Scan for the cell matching the given text and deliver its (X, Y) coordinate at center. 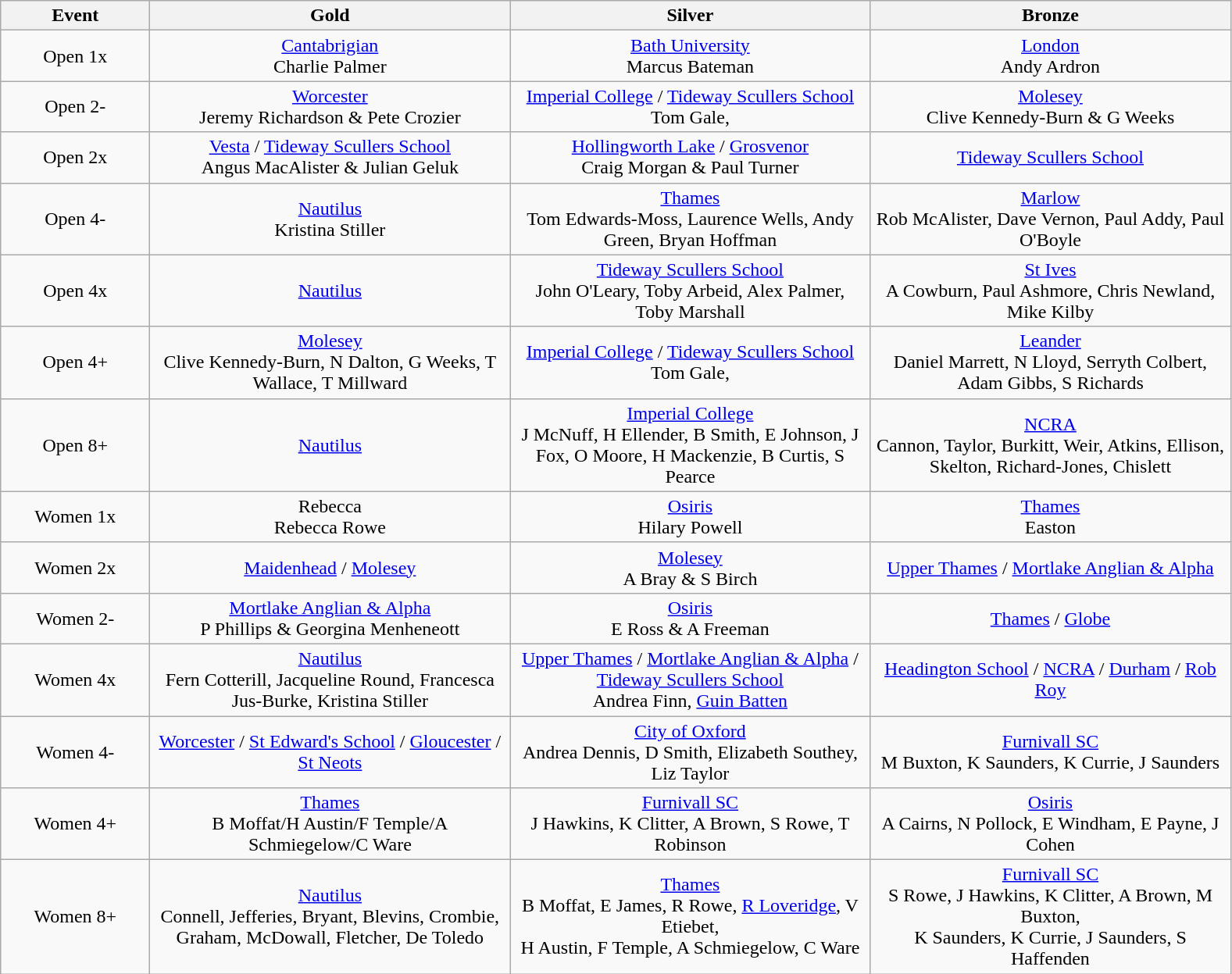
Mortlake Anglian & AlphaP Phillips & Georgina Menheneott (330, 619)
Open 4x (75, 291)
OsirisE Ross & A Freeman (691, 619)
St Ives A Cowburn, Paul Ashmore, Chris Newland, Mike Kilby (1050, 291)
Tideway Scullers School (1050, 158)
Furnivall SC M Buxton, K Saunders, K Currie, J Saunders (1050, 751)
London Andy Ardron (1050, 56)
Open 2x (75, 158)
Thames / Globe (1050, 619)
Thames Easton (1050, 517)
Women 4+ (75, 824)
Leander Daniel Marrett, N Lloyd, Serryth Colbert, Adam Gibbs, S Richards (1050, 362)
Silver (691, 16)
Women 1x (75, 517)
Women 4x (75, 680)
Upper Thames / Mortlake Anglian & Alpha (1050, 567)
Women 2- (75, 619)
WorcesterJeremy Richardson & Pete Crozier (330, 106)
Imperial CollegeJ McNuff, H Ellender, B Smith, E Johnson, J Fox, O Moore, H Mackenzie, B Curtis, S Pearce (691, 445)
Maidenhead / Molesey (330, 567)
City of OxfordAndrea Dennis, D Smith, Elizabeth Southey, Liz Taylor (691, 751)
NCRA Cannon, Taylor, Burkitt, Weir, Atkins, Ellison, Skelton, Richard-Jones, Chislett (1050, 445)
MoleseyClive Kennedy-Burn, N Dalton, G Weeks, T Wallace, T Millward (330, 362)
Women 2x (75, 567)
Marlow Rob McAlister, Dave Vernon, Paul Addy, Paul O'Boyle (1050, 219)
Open 4+ (75, 362)
Vesta / Tideway Scullers School Angus MacAlister & Julian Geluk (330, 158)
Bronze (1050, 16)
Osiris Hilary Powell (691, 517)
Thames B Moffat/H Austin/F Temple/A Schmiegelow/C Ware (330, 824)
CantabrigianCharlie Palmer (330, 56)
Rebecca Rebecca Rowe (330, 517)
Headington School / NCRA / Durham / Rob Roy (1050, 680)
ThamesB Moffat, E James, R Rowe, R Loveridge, V Etiebet, H Austin, F Temple, A Schmiegelow, C Ware (691, 917)
Molesey Clive Kennedy-Burn & G Weeks (1050, 106)
Tideway Scullers SchoolJohn O'Leary, Toby Arbeid, Alex Palmer, Toby Marshall (691, 291)
Nautilus Connell, Jefferies, Bryant, Blevins, Crombie, Graham, McDowall, Fletcher, De Toledo (330, 917)
Furnivall SC J Hawkins, K Clitter, A Brown, S Rowe, T Robinson (691, 824)
Molesey A Bray & S Birch (691, 567)
Open 2- (75, 106)
Women 8+ (75, 917)
Thames Tom Edwards-Moss, Laurence Wells, Andy Green, Bryan Hoffman (691, 219)
NautilusKristina Stiller (330, 219)
Open 4- (75, 219)
Gold (330, 16)
Women 4- (75, 751)
Open 8+ (75, 445)
Nautilus Fern Cotterill, Jacqueline Round, Francesca Jus-Burke, Kristina Stiller (330, 680)
Worcester / St Edward's School / Gloucester / St Neots (330, 751)
Open 1x (75, 56)
Furnivall SC S Rowe, J Hawkins, K Clitter, A Brown, M Buxton, K Saunders, K Currie, J Saunders, S Haffenden (1050, 917)
Hollingworth Lake / GrosvenorCraig Morgan & Paul Turner (691, 158)
Event (75, 16)
Bath UniversityMarcus Bateman (691, 56)
Osiris A Cairns, N Pollock, E Windham, E Payne, J Cohen (1050, 824)
Upper Thames / Mortlake Anglian & Alpha / Tideway Scullers School Andrea Finn, Guin Batten (691, 680)
